Identify which cell holds the provided text, then report its (X, Y) central coordinate. 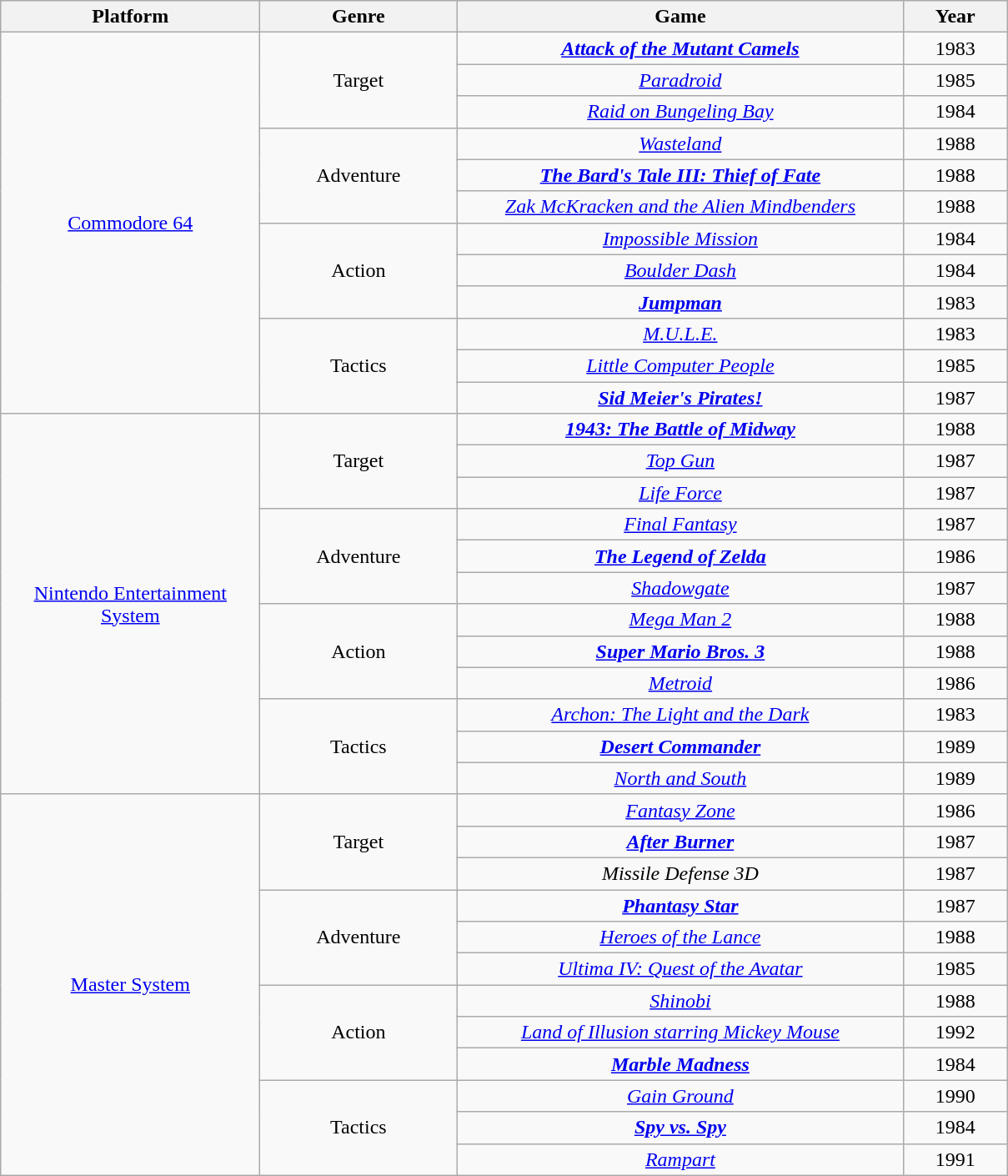
1990 (955, 1096)
Genre (359, 17)
Game (680, 17)
Raid on Bungeling Bay (680, 112)
Commodore 64 (130, 224)
M.U.L.E. (680, 334)
Heroes of the Lance (680, 937)
Little Computer People (680, 365)
Impossible Mission (680, 239)
The Bard's Tale III: Thief of Fate (680, 175)
Jumpman (680, 302)
1992 (955, 1033)
1991 (955, 1159)
Year (955, 17)
Missile Defense 3D (680, 873)
Gain Ground (680, 1096)
Rampart (680, 1159)
Boulder Dash (680, 270)
Marble Madness (680, 1064)
Spy vs. Spy (680, 1128)
Attack of the Mutant Camels (680, 48)
Shinobi (680, 1001)
Platform (130, 17)
1943: The Battle of Midway (680, 430)
Nintendo EntertainmentSystem (130, 604)
Top Gun (680, 461)
Land of Illusion starring Mickey Mouse (680, 1033)
North and South (680, 778)
Phantasy Star (680, 905)
Sid Meier's Pirates! (680, 398)
Final Fantasy (680, 525)
Shadowgate (680, 588)
After Burner (680, 842)
Zak McKracken and the Alien Mindbenders (680, 207)
Mega Man 2 (680, 620)
Metroid (680, 683)
Ultima IV: Quest of the Avatar (680, 969)
Fantasy Zone (680, 810)
Master System (130, 984)
Super Mario Bros. 3 (680, 651)
Archon: The Light and the Dark (680, 715)
Desert Commander (680, 746)
Wasteland (680, 143)
Life Force (680, 493)
Paradroid (680, 80)
The Legend of Zelda (680, 556)
